Determine the (x, y) coordinate at the center of the cell enclosing the given text.  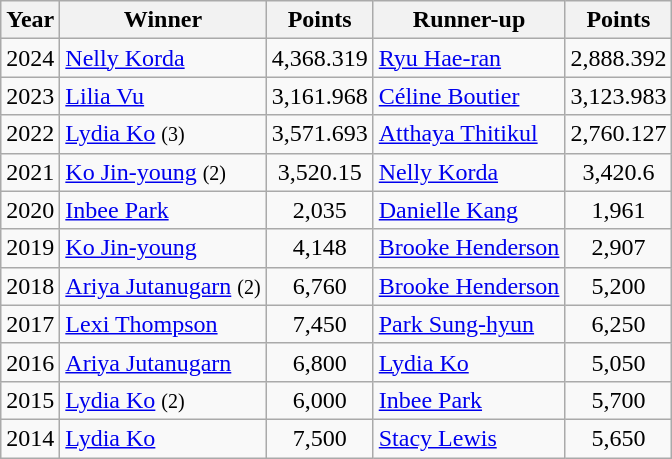
4,368.319 (320, 58)
4,148 (320, 248)
2021 (30, 172)
2,035 (320, 210)
5,700 (618, 400)
Stacy Lewis (469, 438)
6,800 (320, 362)
Park Sung-hyun (469, 324)
Ryu Hae-ran (469, 58)
Ariya Jutanugarn (163, 362)
Lilia Vu (163, 96)
2020 (30, 210)
2023 (30, 96)
Céline Boutier (469, 96)
7,450 (320, 324)
Lexi Thompson (163, 324)
2,907 (618, 248)
5,650 (618, 438)
3,123.983 (618, 96)
Danielle Kang (469, 210)
2022 (30, 134)
6,760 (320, 286)
Runner-up (469, 20)
Ko Jin-young (2) (163, 172)
2017 (30, 324)
1,961 (618, 210)
2018 (30, 286)
3,161.968 (320, 96)
6,000 (320, 400)
3,420.6 (618, 172)
2,760.127 (618, 134)
Ko Jin-young (163, 248)
2,888.392 (618, 58)
5,200 (618, 286)
2015 (30, 400)
Winner (163, 20)
2019 (30, 248)
Lydia Ko (2) (163, 400)
3,520.15 (320, 172)
6,250 (618, 324)
3,571.693 (320, 134)
2014 (30, 438)
2016 (30, 362)
Ariya Jutanugarn (2) (163, 286)
Atthaya Thitikul (469, 134)
Lydia Ko (3) (163, 134)
2024 (30, 58)
7,500 (320, 438)
Year (30, 20)
5,050 (618, 362)
